Return [X, Y] of the center of cell containing provided text 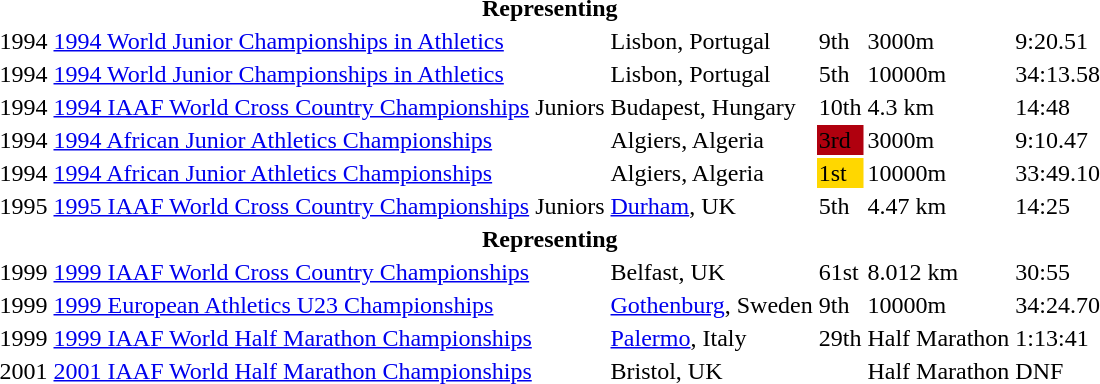
1995 IAAF World Cross Country Championships Juniors [329, 206]
Palermo, Italy [712, 338]
4.47 km [938, 206]
1st [840, 173]
4.3 km [938, 107]
Belfast, UK [712, 272]
1999 IAAF World Half Marathon Championships [329, 338]
1999 IAAF World Cross Country Championships [329, 272]
1994 IAAF World Cross Country Championships Juniors [329, 107]
61st [840, 272]
Budapest, Hungary [712, 107]
10th [840, 107]
Durham, UK [712, 206]
29th [840, 338]
8.012 km [938, 272]
Gothenburg, Sweden [712, 305]
Half Marathon [938, 338]
3rd [840, 140]
1999 European Athletics U23 Championships [329, 305]
